From the cell containing the given text, extract its center point as (X, Y) coordinate. 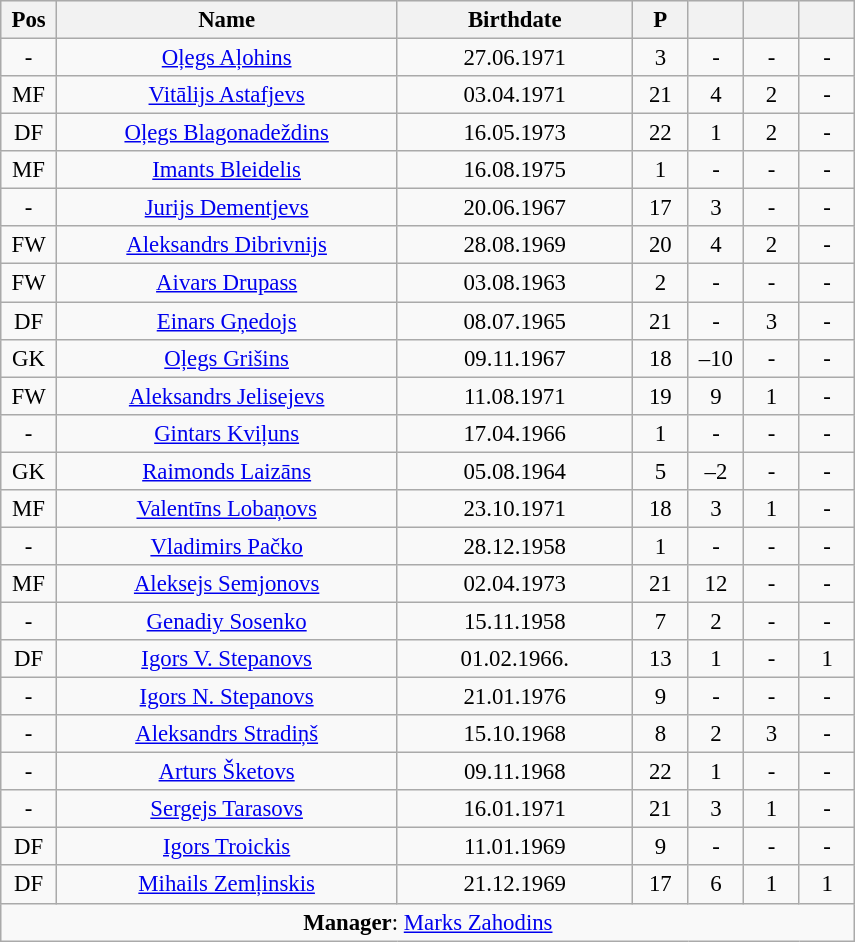
19 (661, 396)
5 (661, 471)
Gintars Kviļuns (226, 433)
03.04.1971 (515, 95)
28.12.1958 (515, 546)
28.08.1969 (515, 245)
02.04.1973 (515, 584)
15.11.1958 (515, 621)
–2 (716, 471)
P (661, 20)
Sergejs Tarasovs (226, 809)
7 (661, 621)
09.11.1967 (515, 358)
16.08.1975 (515, 170)
27.06.1971 (515, 58)
Oļegs Aļohins (226, 58)
13 (661, 659)
Oļegs Blagonadeždins (226, 133)
Igors Troickis (226, 847)
Raimonds Laizāns (226, 471)
03.08.1963 (515, 283)
Mihails Zemļinskis (226, 885)
11.01.1969 (515, 847)
Aleksandrs Dibrivnijs (226, 245)
Aivars Drupass (226, 283)
08.07.1965 (515, 321)
Name (226, 20)
Imants Bleidelis (226, 170)
Birthdate (515, 20)
Oļegs Grišins (226, 358)
Vladimirs Pačko (226, 546)
21.12.1969 (515, 885)
23.10.1971 (515, 509)
Arturs Šketovs (226, 772)
Aleksejs Semjonovs (226, 584)
Genadiy Sosenko (226, 621)
Vitālijs Astafjevs (226, 95)
12 (716, 584)
05.08.1964 (515, 471)
16.05.1973 (515, 133)
Pos (29, 20)
20.06.1967 (515, 208)
–10 (716, 358)
20 (661, 245)
Igors N. Stepanovs (226, 697)
21.01.1976 (515, 697)
Igors V. Stepanovs (226, 659)
16.01.1971 (515, 809)
Jurijs Dementjevs (226, 208)
Einars Gņedojs (226, 321)
Aleksandrs Stradiņš (226, 734)
15.10.1968 (515, 734)
09.11.1968 (515, 772)
17.04.1966 (515, 433)
Manager: Marks Zahodins (428, 922)
Valentīns Lobaņovs (226, 509)
6 (716, 885)
01.02.1966. (515, 659)
Aleksandrs Jelisejevs (226, 396)
11.08.1971 (515, 396)
8 (661, 734)
